For the text-containing cell, return its midpoint in [X, Y] coordinate format. 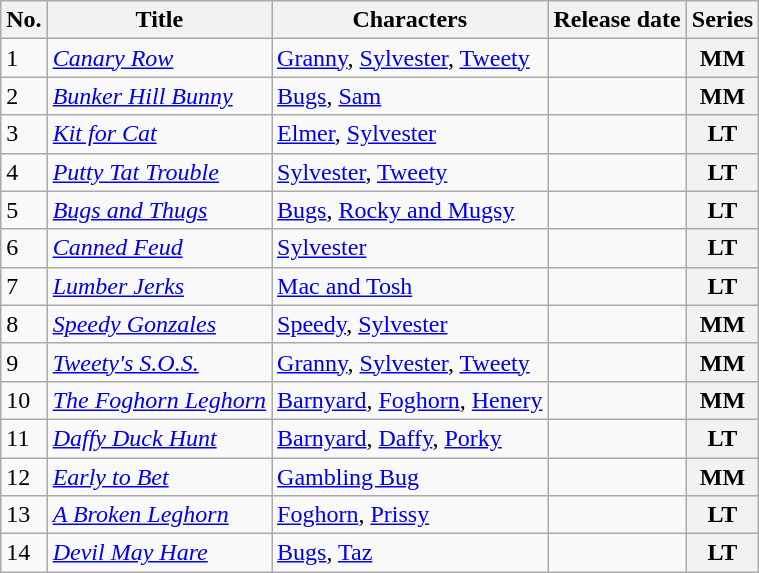
14 [24, 553]
A Broken Leghorn [159, 515]
Release date [617, 20]
The Foghorn Leghorn [159, 400]
Daffy Duck Hunt [159, 438]
Kit for Cat [159, 134]
Characters [410, 20]
Barnyard, Foghorn, Henery [410, 400]
Bunker Hill Bunny [159, 96]
5 [24, 210]
6 [24, 248]
Gambling Bug [410, 477]
10 [24, 400]
13 [24, 515]
Canned Feud [159, 248]
Bugs, Rocky and Mugsy [410, 210]
9 [24, 362]
Putty Tat Trouble [159, 172]
Devil May Hare [159, 553]
Sylvester, Tweety [410, 172]
8 [24, 324]
Canary Row [159, 58]
Tweety's S.O.S. [159, 362]
Barnyard, Daffy, Porky [410, 438]
Elmer, Sylvester [410, 134]
Early to Bet [159, 477]
Lumber Jerks [159, 286]
4 [24, 172]
Sylvester [410, 248]
Title [159, 20]
Mac and Tosh [410, 286]
12 [24, 477]
Bugs, Sam [410, 96]
Bugs, Taz [410, 553]
Foghorn, Prissy [410, 515]
Bugs and Thugs [159, 210]
7 [24, 286]
1 [24, 58]
No. [24, 20]
Series [722, 20]
3 [24, 134]
11 [24, 438]
Speedy, Sylvester [410, 324]
2 [24, 96]
Speedy Gonzales [159, 324]
